Find where the given text appears and provide that cell's center as (x, y) coordinate. 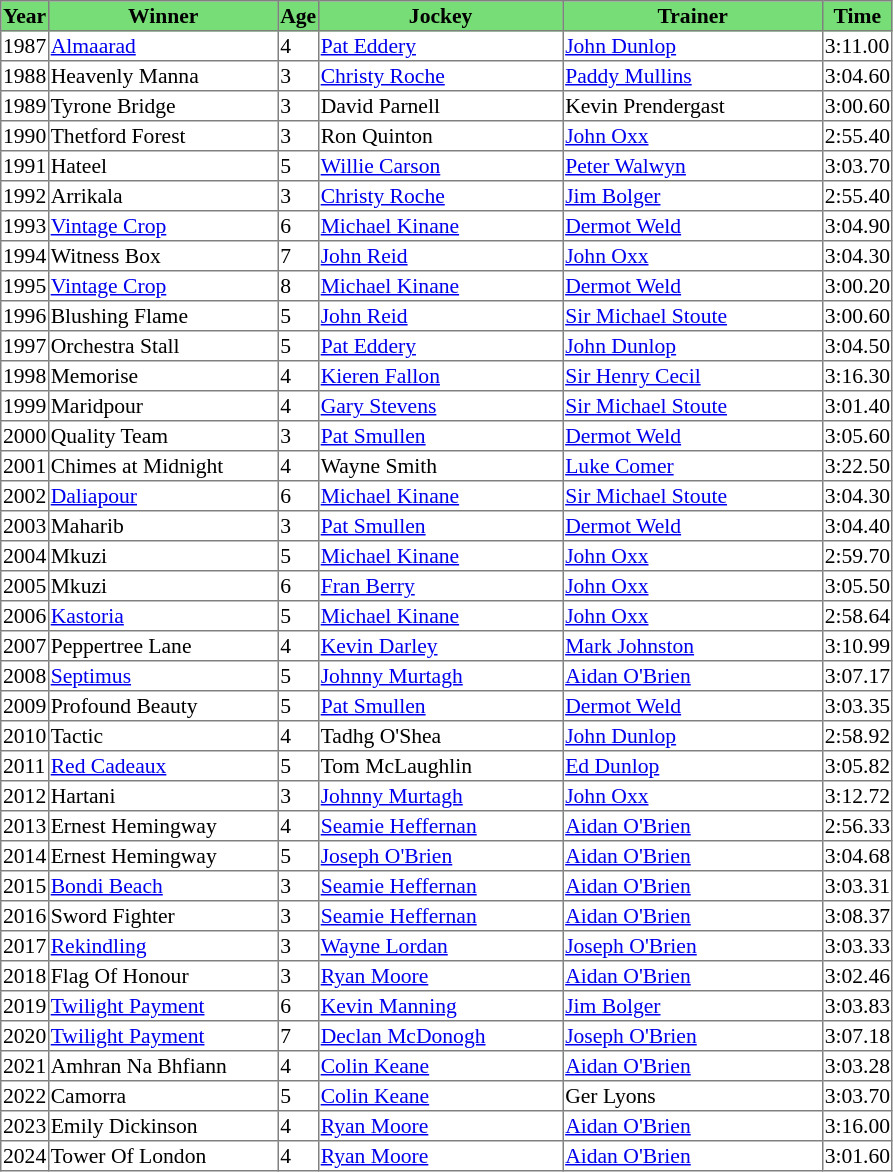
Ron Quinton (440, 136)
8 (298, 286)
3:16.00 (857, 1126)
Fran Berry (440, 586)
1989 (25, 106)
Jockey (440, 16)
3:05.50 (857, 586)
Sword Fighter (163, 916)
Tyrone Bridge (163, 106)
2:56.33 (857, 826)
3:08.37 (857, 916)
3:03.31 (857, 886)
Peter Walwyn (693, 166)
1995 (25, 286)
3:07.18 (857, 1036)
2004 (25, 556)
Daliapour (163, 496)
2008 (25, 676)
2:58.64 (857, 616)
2003 (25, 526)
Memorise (163, 376)
3:02.46 (857, 976)
3:00.20 (857, 286)
Kastoria (163, 616)
3:11.00 (857, 46)
2021 (25, 1066)
Time (857, 16)
Wayne Smith (440, 466)
1996 (25, 316)
Maridpour (163, 406)
3:03.83 (857, 1006)
2020 (25, 1036)
Profound Beauty (163, 706)
3:03.28 (857, 1066)
Camorra (163, 1096)
Tadhg O'Shea (440, 736)
Tom McLaughlin (440, 766)
2009 (25, 706)
Flag Of Honour (163, 976)
Hateel (163, 166)
3:04.40 (857, 526)
3:04.68 (857, 856)
Almaarad (163, 46)
Kevin Manning (440, 1006)
2006 (25, 616)
Peppertree Lane (163, 646)
Paddy Mullins (693, 76)
2005 (25, 586)
Emily Dickinson (163, 1126)
Arrikala (163, 196)
2014 (25, 856)
1987 (25, 46)
3:16.30 (857, 376)
1993 (25, 226)
Kevin Darley (440, 646)
3:01.40 (857, 406)
3:12.72 (857, 796)
Tactic (163, 736)
2007 (25, 646)
Heavenly Manna (163, 76)
Quality Team (163, 436)
Red Cadeaux (163, 766)
David Parnell (440, 106)
1991 (25, 166)
Orchestra Stall (163, 346)
2022 (25, 1096)
3:01.60 (857, 1156)
2017 (25, 946)
Sir Henry Cecil (693, 376)
Declan McDonogh (440, 1036)
Ger Lyons (693, 1096)
Rekindling (163, 946)
3:10.99 (857, 646)
Chimes at Midnight (163, 466)
1992 (25, 196)
2001 (25, 466)
3:04.50 (857, 346)
Luke Comer (693, 466)
Bondi Beach (163, 886)
1988 (25, 76)
3:04.90 (857, 226)
2024 (25, 1156)
Age (298, 16)
1994 (25, 256)
3:04.60 (857, 76)
2000 (25, 436)
Tower Of London (163, 1156)
Wayne Lordan (440, 946)
Willie Carson (440, 166)
2023 (25, 1126)
2016 (25, 916)
3:05.82 (857, 766)
2019 (25, 1006)
Winner (163, 16)
2:59.70 (857, 556)
Septimus (163, 676)
3:03.33 (857, 946)
1990 (25, 136)
Trainer (693, 16)
Kieren Fallon (440, 376)
1999 (25, 406)
2018 (25, 976)
2011 (25, 766)
2010 (25, 736)
Amhran Na Bhfiann (163, 1066)
3:07.17 (857, 676)
Thetford Forest (163, 136)
2:58.92 (857, 736)
Blushing Flame (163, 316)
3:03.35 (857, 706)
Hartani (163, 796)
1997 (25, 346)
Witness Box (163, 256)
2012 (25, 796)
Gary Stevens (440, 406)
2013 (25, 826)
3:22.50 (857, 466)
1998 (25, 376)
Year (25, 16)
Maharib (163, 526)
2015 (25, 886)
Ed Dunlop (693, 766)
2002 (25, 496)
Kevin Prendergast (693, 106)
Mark Johnston (693, 646)
3:05.60 (857, 436)
